Detect which cell encompasses the target text, then output its [X, Y] center coordinate. 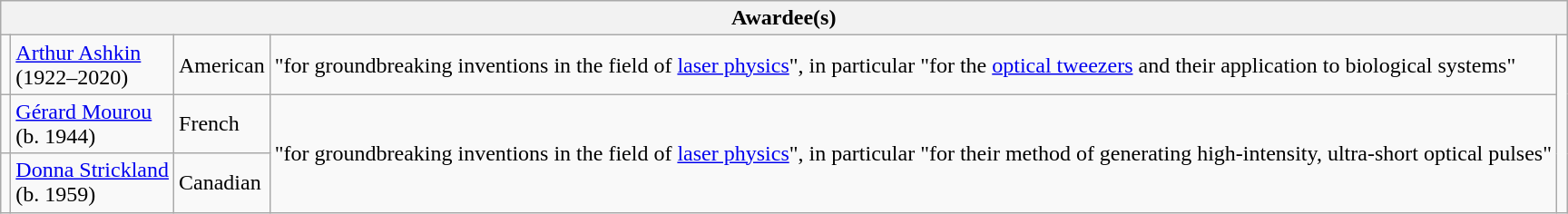
French [222, 123]
"for groundbreaking inventions in the field of laser physics", in particular "for the optical tweezers and their application to biological systems" [913, 65]
Gérard Mourou(b. 1944) [93, 123]
Awardee(s) [784, 18]
Arthur Ashkin(1922–2020) [93, 65]
American [222, 65]
Canadian [222, 183]
Donna Strickland(b. 1959) [93, 183]
